Find where the given text appears and provide that cell's center as (X, Y) coordinate. 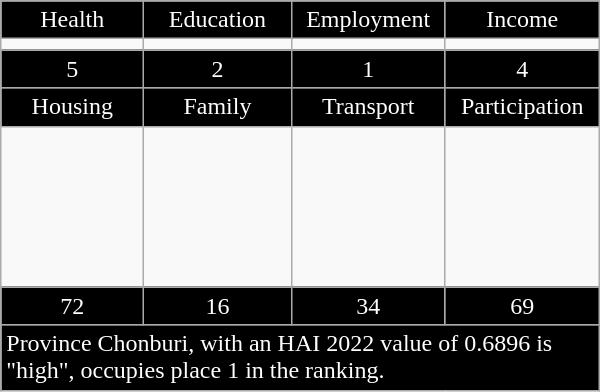
Participation (522, 107)
Health (72, 20)
34 (368, 306)
Family (218, 107)
Education (218, 20)
Province Chonburi, with an HAI 2022 value of 0.6896 is "high", occupies place 1 in the ranking. (300, 358)
Housing (72, 107)
Employment (368, 20)
5 (72, 69)
2 (218, 69)
1 (368, 69)
4 (522, 69)
72 (72, 306)
16 (218, 306)
Transport (368, 107)
69 (522, 306)
Income (522, 20)
